Provide the [x, y] coordinate of the cell's center where the given text is located.  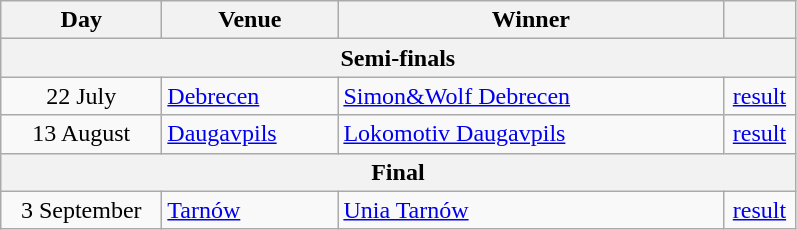
Venue [250, 20]
Winner [531, 20]
13 August [82, 134]
Semi-finals [398, 58]
Day [82, 20]
Simon&Wolf Debrecen [531, 96]
Tarnów [250, 210]
3 September [82, 210]
Unia Tarnów [531, 210]
Daugavpils [250, 134]
Final [398, 172]
Lokomotiv Daugavpils [531, 134]
Debrecen [250, 96]
22 July [82, 96]
